Search for the cell housing the specified text and yield its (X, Y) center coordinate. 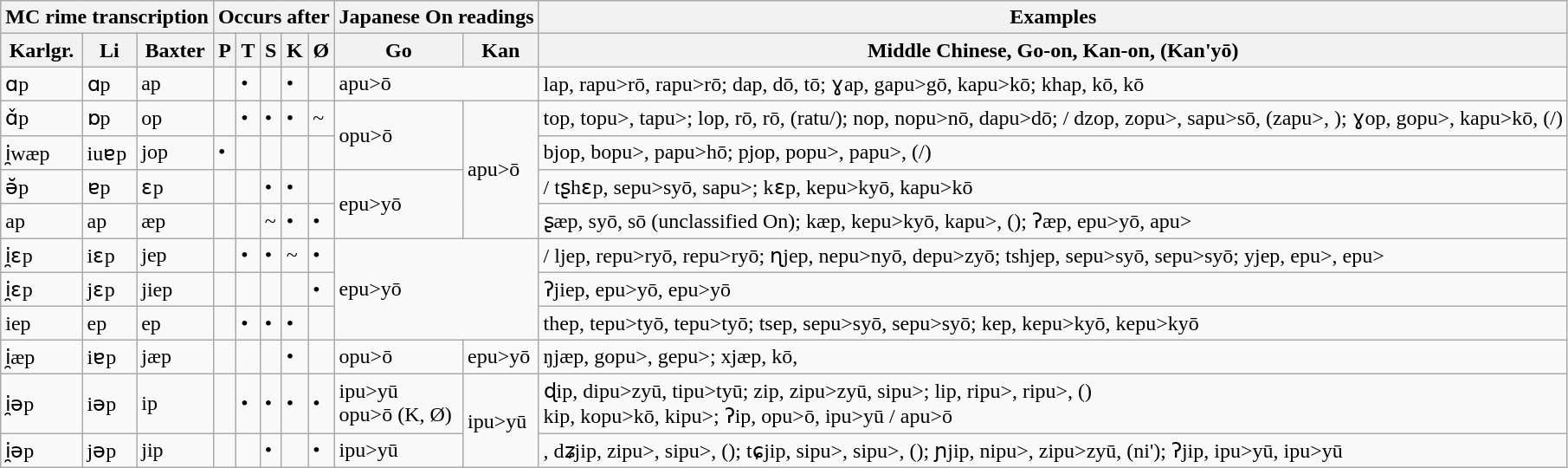
jep (175, 256)
i̯wæp (42, 153)
ip (175, 403)
ɒp (109, 118)
, dʑjip, zipu>, sipu>, (); tɕjip, sipu>, sipu>, (); ɲjip, nipu>, zipu>zyū, (ni'); ʔjip, ipu>yū, ipu>yū (1053, 451)
Baxter (175, 50)
ɑ̌p (42, 118)
Occurs after (274, 17)
S (270, 50)
ɐp (109, 187)
ʂæp, syō, sō (unclassified On); kæp, kepu>kyō, kapu>, (); ʔæp, epu>yō, apu> (1053, 221)
Li (109, 50)
K (294, 50)
Middle Chinese, Go-on, Kan-on, (Kan'yō) (1053, 50)
jæp (175, 357)
Examples (1053, 17)
Japanese On readings (436, 17)
ŋjæp, gopu>, gepu>; xjæp, kō, (1053, 357)
Karlgr. (42, 50)
bjop, bopu>, papu>hō; pjop, popu>, papu>, (/) (1053, 153)
lap, rapu>rō, rapu>rō; dap, dō, tō; ɣap, gapu>gō, kapu>kō; khap, kō, kō (1053, 84)
Go (398, 50)
æp (175, 221)
ʔjiep, epu>yō, epu>yō (1053, 289)
ə̆p (42, 187)
i̯æp (42, 357)
ipu>yūopu>ō (K, Ø) (398, 403)
op (175, 118)
jop (175, 153)
/ ljep, repu>ryō, repu>ryō; ɳjep, nepu>nyō, depu>zyō; tshjep, sepu>syō, sepu>syō; yjep, epu>, epu> (1053, 256)
iɛp (109, 256)
jɛp (109, 289)
Kan (501, 50)
iǝp (109, 403)
P (224, 50)
ɖip, dipu>zyū, tipu>tyū; zip, zipu>zyū, sipu>; lip, ripu>, ripu>, () kip, kopu>kō, kipu>; ʔip, opu>ō, ipu>yū / apu>ō (1053, 403)
top, topu>, tapu>; lop, rō, rō, (ratu/); nop, nopu>nō, dapu>dō; / dzop, zopu>, sapu>sō, (zapu>, ); ɣop, gopu>, kapu>kō, (/) (1053, 118)
iep (42, 323)
Ø (321, 50)
jiep (175, 289)
T (248, 50)
jip (175, 451)
iɐp (109, 357)
MC rime transcription (107, 17)
jǝp (109, 451)
ɛp (175, 187)
thep, tepu>tyō, tepu>tyō; tsep, sepu>syō, sepu>syō; kep, kepu>kyō, kepu>kyō (1053, 323)
/ tʂhɛp, sepu>syō, sapu>; kɛp, kepu>kyō, kapu>kō (1053, 187)
iuɐp (109, 153)
